Provide the (X, Y) coordinate of the cell's center where the given text is located.  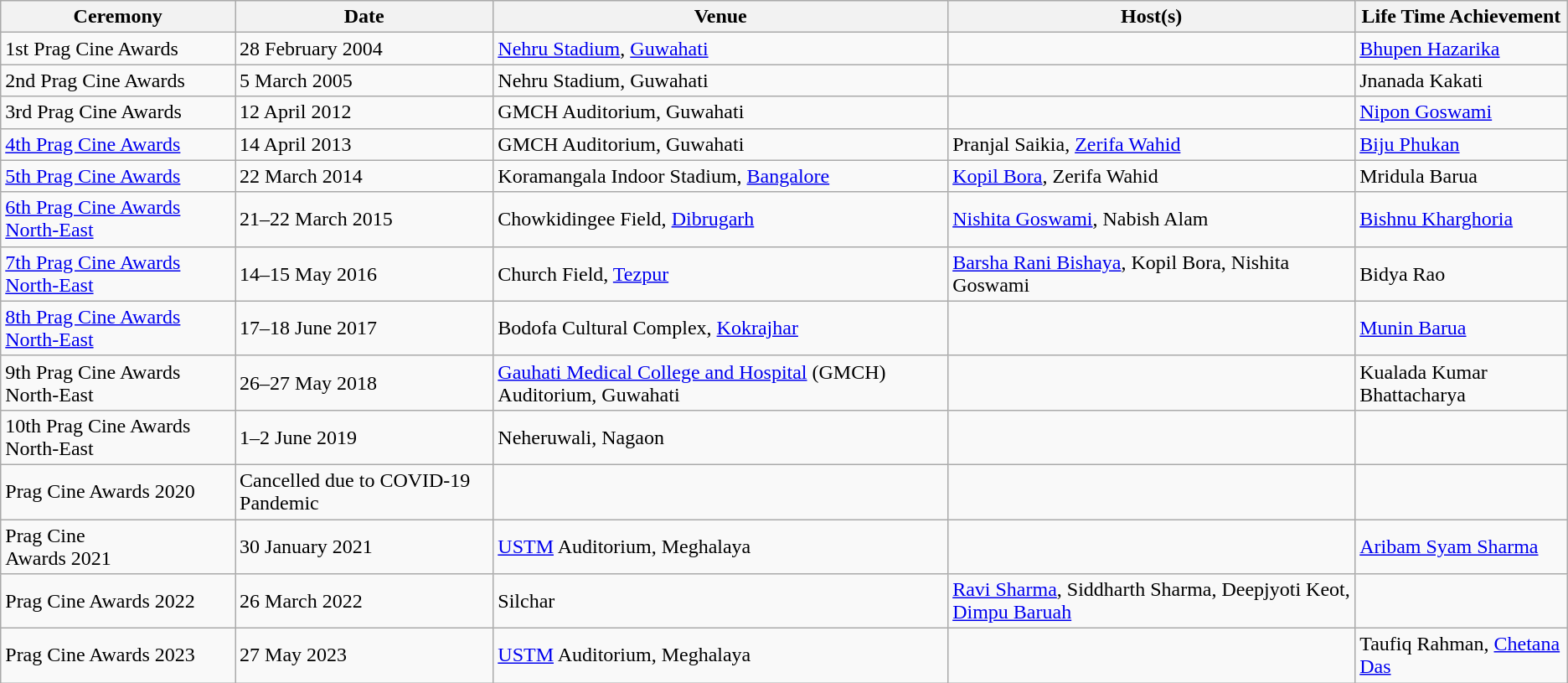
3rd Prag Cine Awards (118, 112)
17–18 June 2017 (364, 329)
12 April 2012 (364, 112)
Bhupen Hazarika (1462, 49)
Kopil Bora, Zerifa Wahid (1152, 176)
30 January 2021 (364, 546)
1st Prag Cine Awards (118, 49)
Bidya Rao (1462, 273)
Munin Barua (1462, 329)
Aribam Syam Sharma (1462, 546)
Nipon Goswami (1462, 112)
Gauhati Medical College and Hospital (GMCH) Auditorium, Guwahati (720, 382)
Prag CineAwards 2021 (118, 546)
Prag Cine Awards 2020 (118, 491)
Bishnu Kharghoria (1462, 220)
Pranjal Saikia, Zerifa Wahid (1152, 144)
Chowkidingee Field, Dibrugarh (720, 220)
28 February 2004 (364, 49)
Cancelled due to COVID-19 Pandemic (364, 491)
Date (364, 17)
Silchar (720, 602)
7th Prag Cine Awards North-East (118, 273)
10th Prag Cine Awards North-East (118, 437)
Biju Phukan (1462, 144)
2nd Prag Cine Awards (118, 80)
Prag Cine Awards 2023 (118, 655)
4th Prag Cine Awards (118, 144)
Barsha Rani Bishaya, Kopil Bora, Nishita Goswami (1152, 273)
Ravi Sharma, Siddharth Sharma, Deepjyoti Keot, Dimpu Baruah (1152, 602)
Jnanada Kakati (1462, 80)
14 April 2013 (364, 144)
Nishita Goswami, Nabish Alam (1152, 220)
8th Prag Cine Awards North-East (118, 329)
22 March 2014 (364, 176)
Venue (720, 17)
Church Field, Tezpur (720, 273)
27 May 2023 (364, 655)
Prag Cine Awards 2022 (118, 602)
14–15 May 2016 (364, 273)
5th Prag Cine Awards (118, 176)
21–22 March 2015 (364, 220)
9th Prag Cine Awards North-East (118, 382)
Ceremony (118, 17)
26–27 May 2018 (364, 382)
1–2 June 2019 (364, 437)
Life Time Achievement (1462, 17)
5 March 2005 (364, 80)
26 March 2022 (364, 602)
Neheruwali, Nagaon (720, 437)
Taufiq Rahman, Chetana Das (1462, 655)
Koramangala Indoor Stadium, Bangalore (720, 176)
Bodofa Cultural Complex, Kokrajhar (720, 329)
6th Prag Cine Awards North-East (118, 220)
Host(s) (1152, 17)
Mridula Barua (1462, 176)
Kualada Kumar Bhattacharya (1462, 382)
